Determine the [x, y] coordinate at the center of the cell enclosing the given text.  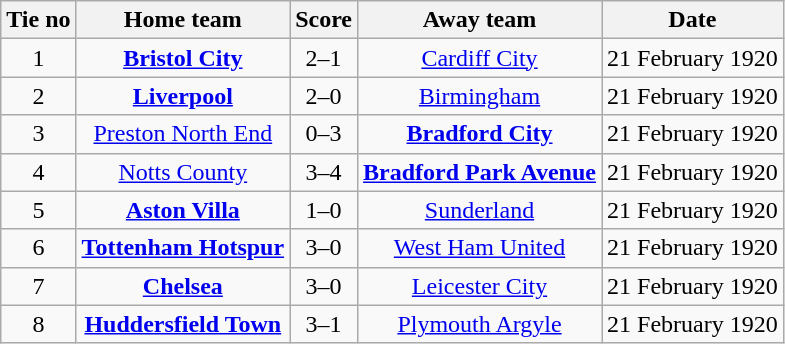
5 [38, 210]
Bradford Park Avenue [480, 172]
0–3 [324, 134]
Birmingham [480, 96]
2 [38, 96]
Home team [183, 20]
4 [38, 172]
West Ham United [480, 248]
Preston North End [183, 134]
3–4 [324, 172]
Away team [480, 20]
Date [693, 20]
7 [38, 286]
6 [38, 248]
Liverpool [183, 96]
Sunderland [480, 210]
Bradford City [480, 134]
3–1 [324, 324]
Aston Villa [183, 210]
Bristol City [183, 58]
Tottenham Hotspur [183, 248]
Huddersfield Town [183, 324]
Leicester City [480, 286]
2–1 [324, 58]
Tie no [38, 20]
Plymouth Argyle [480, 324]
2–0 [324, 96]
Cardiff City [480, 58]
3 [38, 134]
Notts County [183, 172]
Score [324, 20]
8 [38, 324]
1 [38, 58]
1–0 [324, 210]
Chelsea [183, 286]
